Return [X, Y] of the center of cell containing provided text 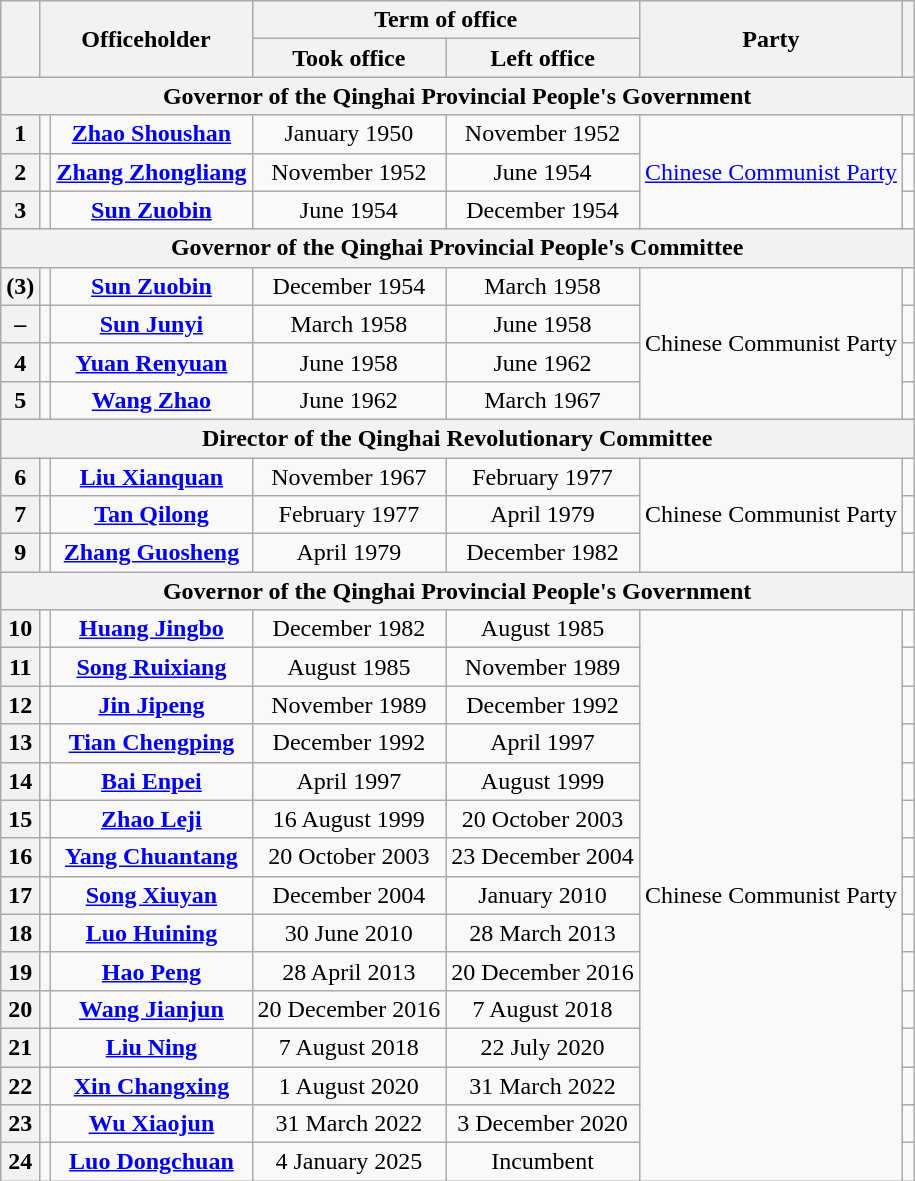
4 [20, 362]
Jin Jipeng [152, 705]
13 [20, 743]
24 [20, 1162]
28 March 2013 [543, 933]
August 1999 [543, 781]
December 2004 [349, 895]
Incumbent [543, 1162]
Wu Xiaojun [152, 1124]
3 [20, 210]
Song Ruixiang [152, 667]
Tan Qilong [152, 515]
Liu Ning [152, 1047]
Song Xiuyan [152, 895]
November 1967 [349, 477]
Bai Enpei [152, 781]
7 [20, 515]
6 [20, 477]
Huang Jingbo [152, 629]
2 [20, 172]
19 [20, 971]
Yuan Renyuan [152, 362]
Tian Chengping [152, 743]
Term of office [446, 20]
9 [20, 553]
Wang Zhao [152, 400]
Luo Dongchuan [152, 1162]
Governor of the Qinghai Provincial People's Committee [458, 248]
10 [20, 629]
12 [20, 705]
23 December 2004 [543, 857]
(3) [20, 286]
11 [20, 667]
20 [20, 1009]
Officeholder [146, 39]
16 [20, 857]
Director of the Qinghai Revolutionary Committee [458, 438]
3 December 2020 [543, 1124]
22 [20, 1085]
Zhang Zhongliang [152, 172]
Sun Junyi [152, 324]
4 January 2025 [349, 1162]
28 April 2013 [349, 971]
Yang Chuantang [152, 857]
15 [20, 819]
1 August 2020 [349, 1085]
– [20, 324]
January 2010 [543, 895]
14 [20, 781]
Took office [349, 58]
Hao Peng [152, 971]
30 June 2010 [349, 933]
Zhao Shoushan [152, 134]
5 [20, 400]
1 [20, 134]
22 July 2020 [543, 1047]
18 [20, 933]
16 August 1999 [349, 819]
Wang Jianjun [152, 1009]
Zhang Guosheng [152, 553]
Left office [543, 58]
Zhao Leji [152, 819]
Liu Xianquan [152, 477]
Luo Huining [152, 933]
17 [20, 895]
March 1967 [543, 400]
Xin Changxing [152, 1085]
21 [20, 1047]
23 [20, 1124]
January 1950 [349, 134]
Party [770, 39]
